Determine the (x, y) coordinate at the center of the cell enclosing the given text.  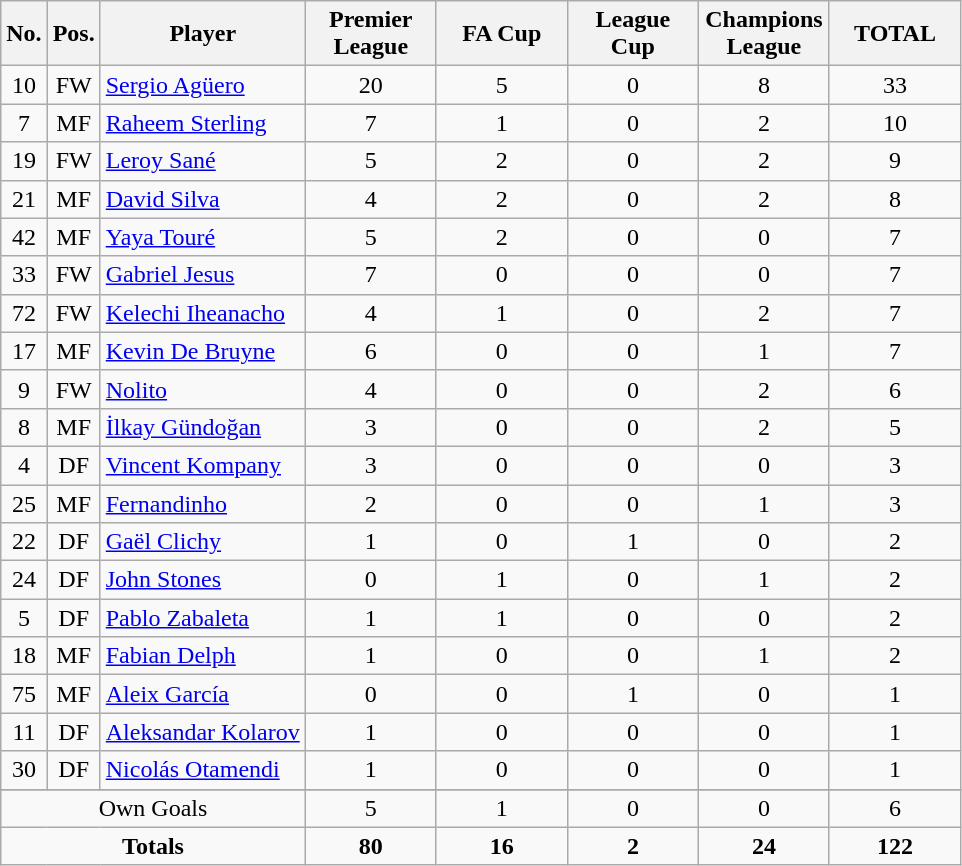
FA Cup (502, 34)
Premier League (370, 34)
Kevin De Bruyne (202, 351)
TOTAL (894, 34)
21 (24, 199)
80 (370, 846)
Player (202, 34)
No. (24, 34)
20 (370, 85)
42 (24, 237)
11 (24, 732)
Raheem Sterling (202, 123)
Fabian Delph (202, 656)
Aleix García (202, 694)
18 (24, 656)
Pablo Zabaleta (202, 618)
Aleksandar Kolarov (202, 732)
72 (24, 313)
17 (24, 351)
Gaël Clichy (202, 542)
75 (24, 694)
30 (24, 770)
Nolito (202, 389)
122 (894, 846)
League Cup (632, 34)
Nicolás Otamendi (202, 770)
19 (24, 161)
Gabriel Jesus (202, 275)
Yaya Touré (202, 237)
Pos. (74, 34)
David Silva (202, 199)
Fernandinho (202, 503)
Vincent Kompany (202, 465)
Own Goals (153, 808)
22 (24, 542)
16 (502, 846)
John Stones (202, 580)
Champions League (764, 34)
Kelechi Iheanacho (202, 313)
Sergio Agüero (202, 85)
Leroy Sané (202, 161)
Totals (153, 846)
İlkay Gündoğan (202, 427)
25 (24, 503)
